From the cell containing the given text, extract its center point as [X, Y] coordinate. 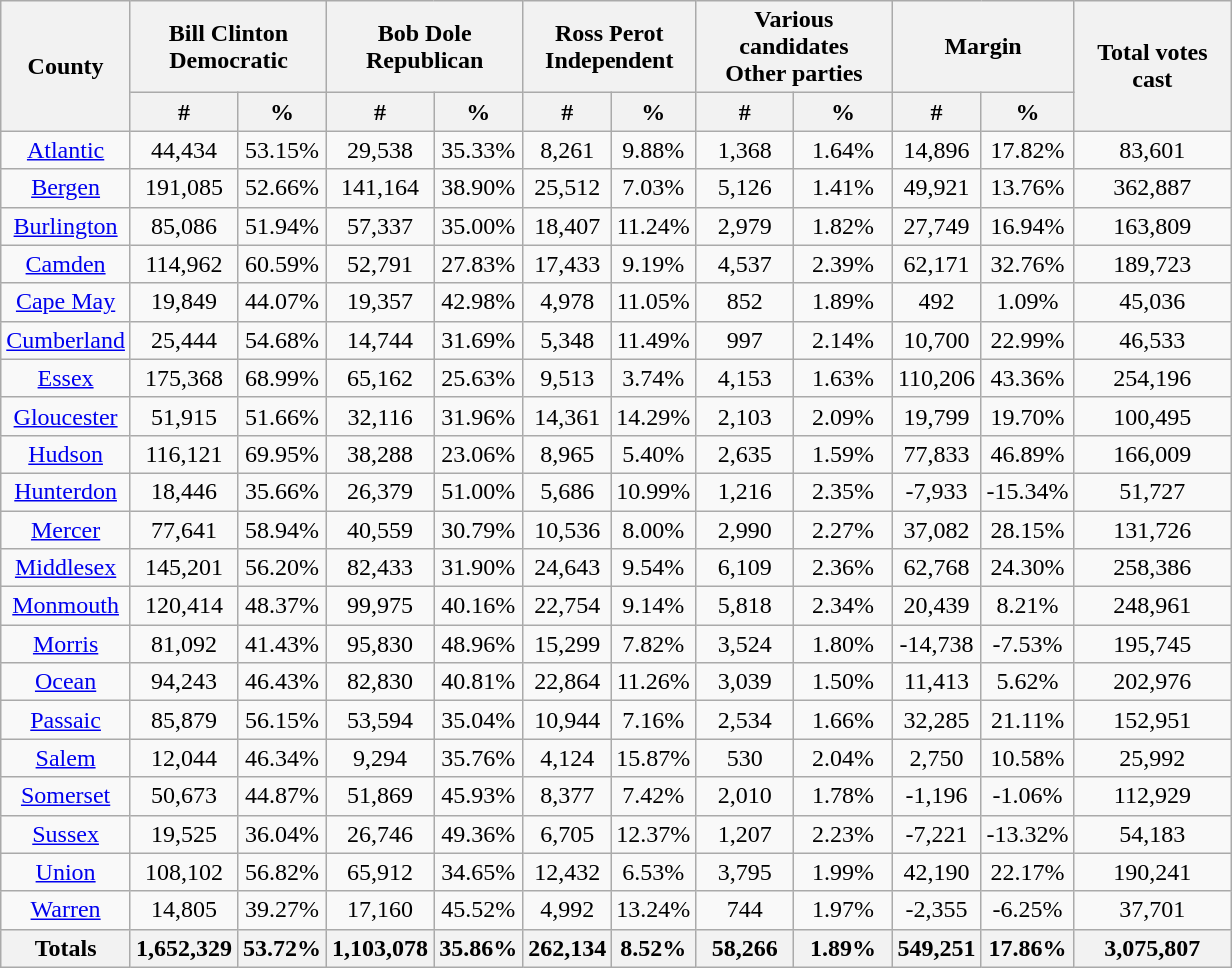
Middlesex [66, 568]
2.04% [843, 758]
Cumberland [66, 340]
Margin [983, 47]
32,285 [937, 720]
18,407 [568, 226]
1.41% [843, 188]
1.82% [843, 226]
2.34% [843, 606]
4,124 [568, 758]
Sussex [66, 834]
12.37% [653, 834]
2.14% [843, 340]
35.00% [478, 226]
49,921 [937, 188]
65,912 [380, 872]
22,754 [568, 606]
12,044 [184, 758]
8.21% [1027, 606]
Cape May [66, 302]
7.03% [653, 188]
-1,196 [937, 796]
114,962 [184, 264]
2,990 [745, 530]
1,368 [745, 150]
22,864 [568, 682]
54,183 [1153, 834]
4,153 [745, 378]
108,102 [184, 872]
94,243 [184, 682]
52,791 [380, 264]
8.00% [653, 530]
744 [745, 910]
25,992 [1153, 758]
258,386 [1153, 568]
51.94% [282, 226]
-1.06% [1027, 796]
62,768 [937, 568]
82,830 [380, 682]
Morris [66, 644]
81,092 [184, 644]
24,643 [568, 568]
1.50% [843, 682]
14,896 [937, 150]
1.99% [843, 872]
131,726 [1153, 530]
6.53% [653, 872]
13.76% [1027, 188]
35.33% [478, 150]
Camden [66, 264]
45.93% [478, 796]
362,887 [1153, 188]
46.89% [1027, 454]
19.70% [1027, 416]
51,915 [184, 416]
32,116 [380, 416]
51.00% [478, 491]
Gloucester [66, 416]
1.80% [843, 644]
3.74% [653, 378]
549,251 [937, 948]
10,944 [568, 720]
85,086 [184, 226]
Bob DoleRepublican [425, 47]
52.66% [282, 188]
15,299 [568, 644]
100,495 [1153, 416]
10.58% [1027, 758]
5,818 [745, 606]
1,652,329 [184, 948]
Somerset [66, 796]
25,512 [568, 188]
-13.32% [1027, 834]
Burlington [66, 226]
56.20% [282, 568]
2.39% [843, 264]
11.05% [653, 302]
13.24% [653, 910]
120,414 [184, 606]
Totals [66, 948]
28.15% [1027, 530]
40.81% [478, 682]
3,795 [745, 872]
24.30% [1027, 568]
25.63% [478, 378]
4,978 [568, 302]
1.64% [843, 150]
8.52% [653, 948]
9.14% [653, 606]
112,929 [1153, 796]
56.82% [282, 872]
57,337 [380, 226]
51,869 [380, 796]
2,635 [745, 454]
110,206 [937, 378]
65,162 [380, 378]
35.66% [282, 491]
163,809 [1153, 226]
26,379 [380, 491]
85,879 [184, 720]
14.29% [653, 416]
9.88% [653, 150]
11.49% [653, 340]
10,536 [568, 530]
35.76% [478, 758]
34.65% [478, 872]
27,749 [937, 226]
29,538 [380, 150]
2.35% [843, 491]
4,537 [745, 264]
77,641 [184, 530]
31.69% [478, 340]
1,216 [745, 491]
190,241 [1153, 872]
-6.25% [1027, 910]
Various candidatesOther parties [794, 47]
10.99% [653, 491]
-7.53% [1027, 644]
997 [745, 340]
Bergen [66, 188]
40.16% [478, 606]
1,207 [745, 834]
82,433 [380, 568]
9.19% [653, 264]
166,009 [1153, 454]
1.09% [1027, 302]
17,433 [568, 264]
7.82% [653, 644]
8,261 [568, 150]
69.95% [282, 454]
5,348 [568, 340]
31.90% [478, 568]
12,432 [568, 872]
15.87% [653, 758]
2,750 [937, 758]
40,559 [380, 530]
6,109 [745, 568]
2.09% [843, 416]
2,979 [745, 226]
Hudson [66, 454]
202,976 [1153, 682]
56.15% [282, 720]
19,799 [937, 416]
17.82% [1027, 150]
44,434 [184, 150]
53,594 [380, 720]
248,961 [1153, 606]
9.54% [653, 568]
11.26% [653, 682]
Salem [66, 758]
60.59% [282, 264]
195,745 [1153, 644]
2.27% [843, 530]
95,830 [380, 644]
23.06% [478, 454]
262,134 [568, 948]
42,190 [937, 872]
39.27% [282, 910]
44.07% [282, 302]
3,075,807 [1153, 948]
852 [745, 302]
37,082 [937, 530]
8,377 [568, 796]
3,039 [745, 682]
38.90% [478, 188]
2,010 [745, 796]
5,686 [568, 491]
2,103 [745, 416]
11,413 [937, 682]
Warren [66, 910]
50,673 [184, 796]
48.96% [478, 644]
189,723 [1153, 264]
53.72% [282, 948]
46.43% [282, 682]
5.62% [1027, 682]
35.04% [478, 720]
530 [745, 758]
99,975 [380, 606]
Monmouth [66, 606]
1,103,078 [380, 948]
30.79% [478, 530]
16.94% [1027, 226]
25,444 [184, 340]
68.99% [282, 378]
45.52% [478, 910]
49.36% [478, 834]
7.42% [653, 796]
-7,221 [937, 834]
51,727 [1153, 491]
22.17% [1027, 872]
46.34% [282, 758]
48.37% [282, 606]
Passaic [66, 720]
-2,355 [937, 910]
45,036 [1153, 302]
19,525 [184, 834]
Mercer [66, 530]
116,121 [184, 454]
46,533 [1153, 340]
14,805 [184, 910]
Atlantic [66, 150]
1.63% [843, 378]
County [66, 66]
-14,738 [937, 644]
20,439 [937, 606]
62,171 [937, 264]
42.98% [478, 302]
11.24% [653, 226]
Hunterdon [66, 491]
7.16% [653, 720]
32.76% [1027, 264]
10,700 [937, 340]
38,288 [380, 454]
22.99% [1027, 340]
5.40% [653, 454]
1.66% [843, 720]
19,357 [380, 302]
14,361 [568, 416]
1.97% [843, 910]
43.36% [1027, 378]
44.87% [282, 796]
2.36% [843, 568]
1.78% [843, 796]
4,992 [568, 910]
36.04% [282, 834]
83,601 [1153, 150]
37,701 [1153, 910]
9,513 [568, 378]
58,266 [745, 948]
26,746 [380, 834]
Ross PerotIndependent [610, 47]
35.86% [478, 948]
54.68% [282, 340]
145,201 [184, 568]
492 [937, 302]
3,524 [745, 644]
53.15% [282, 150]
18,446 [184, 491]
Essex [66, 378]
Bill ClintonDemocratic [228, 47]
Total votes cast [1153, 66]
27.83% [478, 264]
8,965 [568, 454]
6,705 [568, 834]
Union [66, 872]
14,744 [380, 340]
175,368 [184, 378]
152,951 [1153, 720]
5,126 [745, 188]
41.43% [282, 644]
254,196 [1153, 378]
2.23% [843, 834]
31.96% [478, 416]
17,160 [380, 910]
-7,933 [937, 491]
19,849 [184, 302]
58.94% [282, 530]
1.59% [843, 454]
2,534 [745, 720]
51.66% [282, 416]
17.86% [1027, 948]
191,085 [184, 188]
Ocean [66, 682]
77,833 [937, 454]
141,164 [380, 188]
9,294 [380, 758]
21.11% [1027, 720]
-15.34% [1027, 491]
